From the cell containing the given text, extract its center point as [x, y] coordinate. 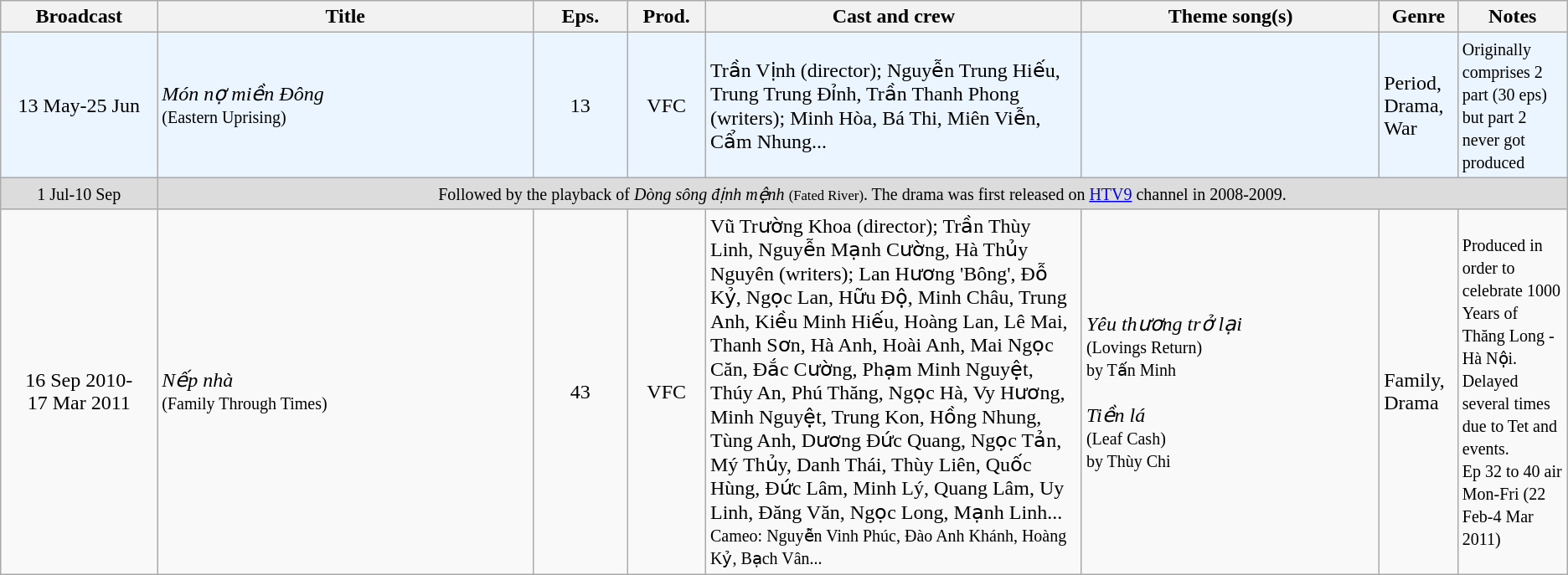
Eps. [580, 17]
Prod. [667, 17]
Title [345, 17]
Theme song(s) [1230, 17]
Trần Vịnh (director); Nguyễn Trung Hiếu, Trung Trung Đỉnh, Trần Thanh Phong (writers); Minh Hòa, Bá Thi, Miên Viễn, Cẩm Nhung... [893, 105]
Genre [1419, 17]
Cast and crew [893, 17]
1 Jul-10 Sep [79, 193]
Notes [1513, 17]
Followed by the playback of Dòng sông định mệnh (Fated River). The drama was first released on HTV9 channel in 2008-2009. [863, 193]
Nếp nhà (Family Through Times) [345, 392]
13 May-25 Jun [79, 105]
Period, Drama, War [1419, 105]
Originally comprises 2 part (30 eps) but part 2 never got produced [1513, 105]
13 [580, 105]
Family, Drama [1419, 392]
16 Sep 2010-17 Mar 2011 [79, 392]
Món nợ miền Đông (Eastern Uprising) [345, 105]
Yêu thương trở lại (Lovings Return)by Tấn MinhTiền lá (Leaf Cash)by Thùy Chi [1230, 392]
Broadcast [79, 17]
43 [580, 392]
